Capture the cell that displays the provided text and extract its (X, Y) central coordinate. 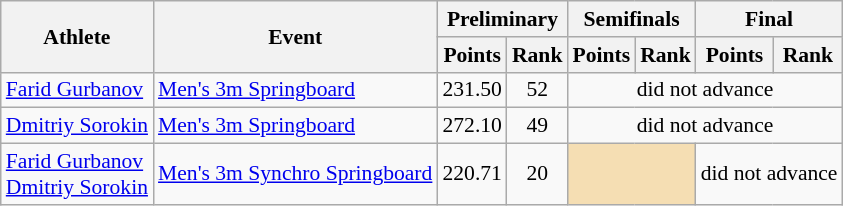
Event (295, 36)
Farid Gurbanov (77, 90)
49 (538, 126)
231.50 (472, 90)
Final (770, 19)
272.10 (472, 126)
Athlete (77, 36)
20 (538, 174)
Semifinals (631, 19)
Men's 3m Synchro Springboard (295, 174)
Preliminary (502, 19)
220.71 (472, 174)
Farid GurbanovDmitriy Sorokin (77, 174)
52 (538, 90)
Dmitriy Sorokin (77, 126)
